For the text-containing cell, return its midpoint in (X, Y) coordinate format. 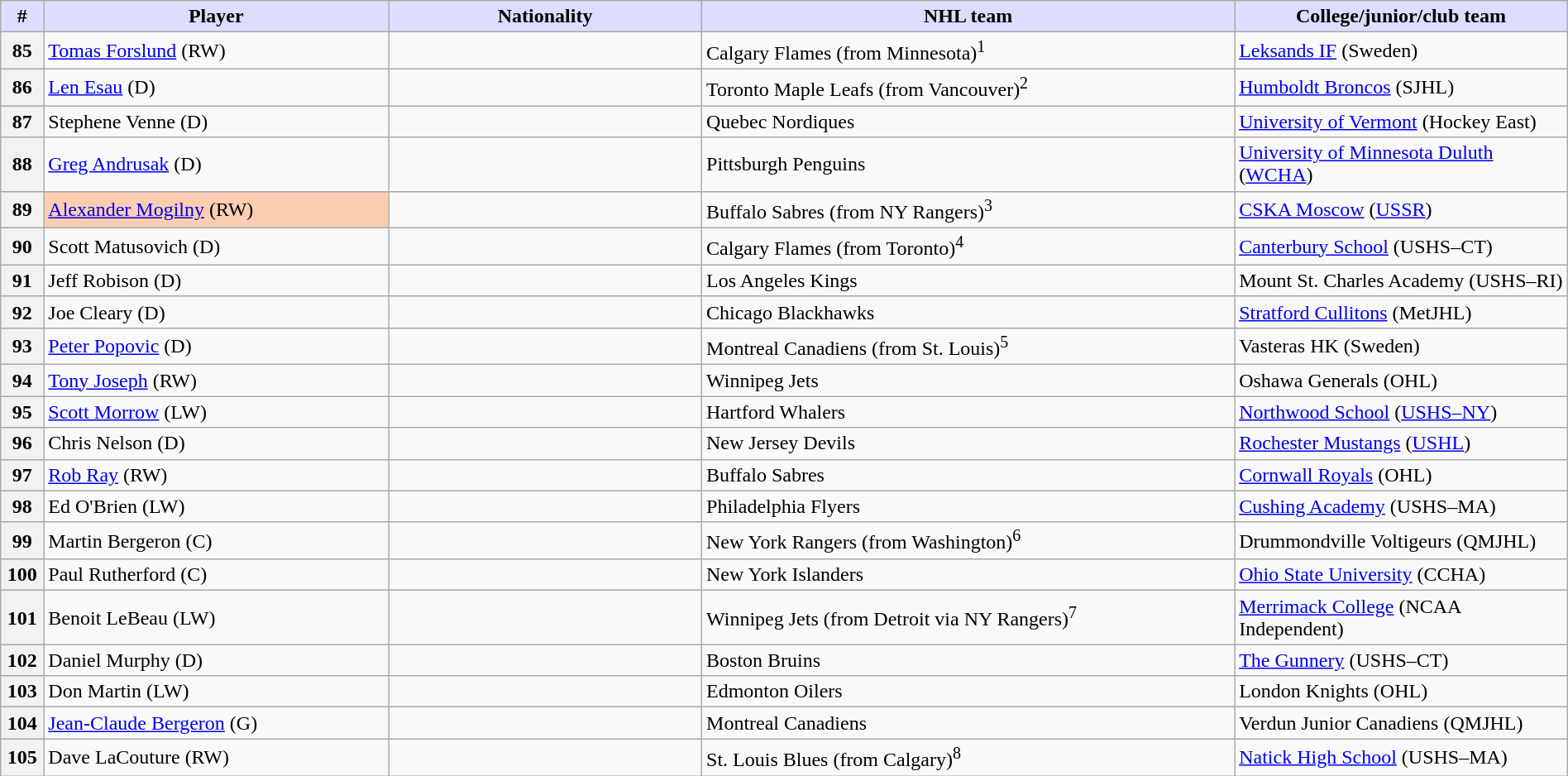
Stratford Cullitons (MetJHL) (1401, 312)
Peter Popovic (D) (217, 346)
Philadelphia Flyers (968, 506)
Chris Nelson (D) (217, 443)
99 (22, 541)
College/junior/club team (1401, 17)
Don Martin (LW) (217, 692)
Northwood School (USHS–NY) (1401, 412)
Los Angeles Kings (968, 280)
Stephene Venne (D) (217, 122)
Paul Rutherford (C) (217, 575)
Winnipeg Jets (from Detroit via NY Rangers)7 (968, 617)
Merrimack College (NCAA Independent) (1401, 617)
Alexander Mogilny (RW) (217, 210)
The Gunnery (USHS–CT) (1401, 660)
Scott Morrow (LW) (217, 412)
Winnipeg Jets (968, 381)
Len Esau (D) (217, 88)
Hartford Whalers (968, 412)
CSKA Moscow (USSR) (1401, 210)
105 (22, 758)
New York Islanders (968, 575)
Verdun Junior Canadiens (QMJHL) (1401, 723)
Scott Matusovich (D) (217, 247)
Martin Bergeron (C) (217, 541)
Ohio State University (CCHA) (1401, 575)
Canterbury School (USHS–CT) (1401, 247)
90 (22, 247)
Rochester Mustangs (USHL) (1401, 443)
Dave LaCouture (RW) (217, 758)
Player (217, 17)
Quebec Nordiques (968, 122)
Pittsburgh Penguins (968, 164)
Buffalo Sabres (from NY Rangers)3 (968, 210)
87 (22, 122)
Jeff Robison (D) (217, 280)
102 (22, 660)
Buffalo Sabres (968, 475)
97 (22, 475)
Joe Cleary (D) (217, 312)
London Knights (OHL) (1401, 692)
Rob Ray (RW) (217, 475)
Vasteras HK (Sweden) (1401, 346)
95 (22, 412)
Mount St. Charles Academy (USHS–RI) (1401, 280)
Jean-Claude Bergeron (G) (217, 723)
St. Louis Blues (from Calgary)8 (968, 758)
Greg Andrusak (D) (217, 164)
Tony Joseph (RW) (217, 381)
100 (22, 575)
Nationality (546, 17)
Montreal Canadiens (968, 723)
Boston Bruins (968, 660)
Leksands IF (Sweden) (1401, 51)
103 (22, 692)
91 (22, 280)
Daniel Murphy (D) (217, 660)
Natick High School (USHS–MA) (1401, 758)
Calgary Flames (from Toronto)4 (968, 247)
Tomas Forslund (RW) (217, 51)
92 (22, 312)
94 (22, 381)
89 (22, 210)
Cornwall Royals (OHL) (1401, 475)
University of Minnesota Duluth (WCHA) (1401, 164)
Drummondville Voltigeurs (QMJHL) (1401, 541)
Oshawa Generals (OHL) (1401, 381)
New Jersey Devils (968, 443)
101 (22, 617)
Benoit LeBeau (LW) (217, 617)
86 (22, 88)
98 (22, 506)
88 (22, 164)
Cushing Academy (USHS–MA) (1401, 506)
New York Rangers (from Washington)6 (968, 541)
Montreal Canadiens (from St. Louis)5 (968, 346)
NHL team (968, 17)
Chicago Blackhawks (968, 312)
Edmonton Oilers (968, 692)
104 (22, 723)
Calgary Flames (from Minnesota)1 (968, 51)
University of Vermont (Hockey East) (1401, 122)
Ed O'Brien (LW) (217, 506)
# (22, 17)
85 (22, 51)
93 (22, 346)
96 (22, 443)
Toronto Maple Leafs (from Vancouver)2 (968, 88)
Humboldt Broncos (SJHL) (1401, 88)
